Extract the (x, y) coordinate from the center of the cell holding the provided text.  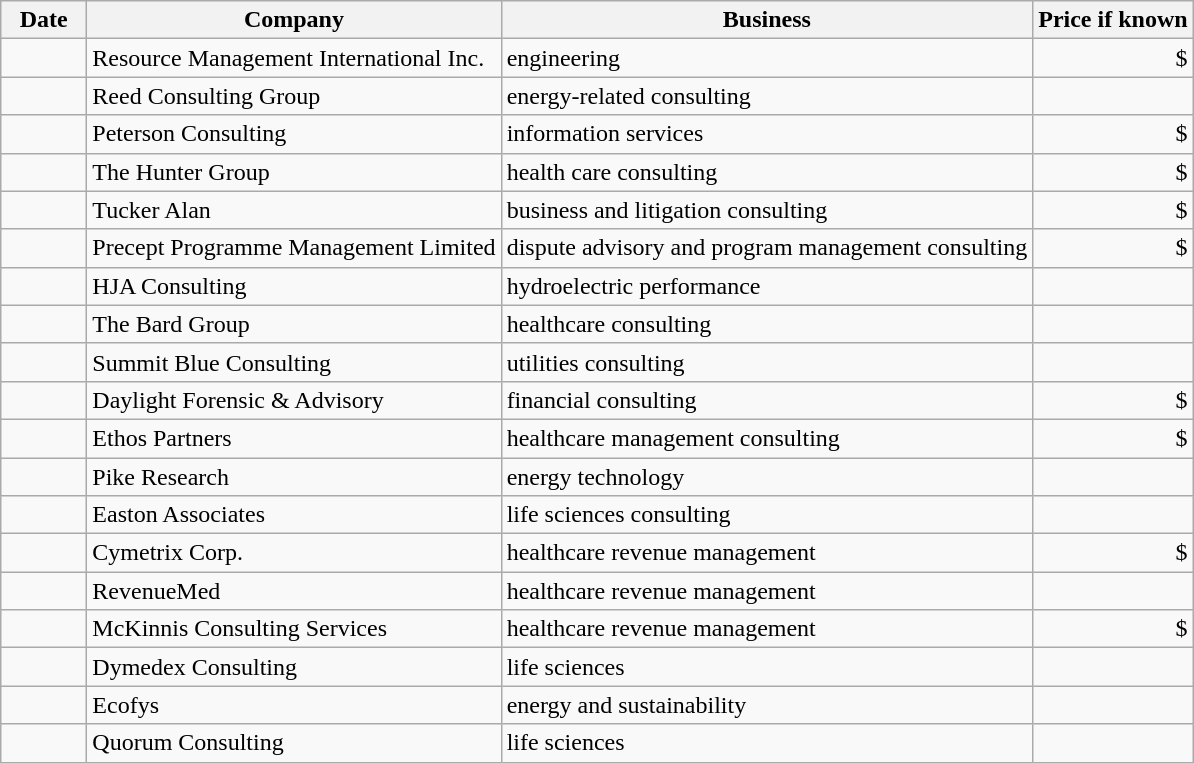
Easton Associates (294, 515)
Cymetrix Corp. (294, 553)
The Hunter Group (294, 172)
energy technology (767, 477)
The Bard Group (294, 324)
Pike Research (294, 477)
financial consulting (767, 400)
information services (767, 134)
energy-related consulting (767, 96)
Peterson Consulting (294, 134)
energy and sustainability (767, 705)
healthcare management consulting (767, 438)
hydroelectric performance (767, 286)
Tucker Alan (294, 210)
business and litigation consulting (767, 210)
Ethos Partners (294, 438)
healthcare consulting (767, 324)
utilities consulting (767, 362)
Precept Programme Management Limited (294, 248)
McKinnis Consulting Services (294, 629)
Resource Management International Inc. (294, 58)
RevenueMed (294, 591)
Daylight Forensic & Advisory (294, 400)
health care consulting (767, 172)
Company (294, 20)
engineering (767, 58)
Reed Consulting Group (294, 96)
Quorum Consulting (294, 743)
Price if known (1113, 20)
Date (44, 20)
dispute advisory and program management consulting (767, 248)
HJA Consulting (294, 286)
Dymedex Consulting (294, 667)
Ecofys (294, 705)
life sciences consulting (767, 515)
Summit Blue Consulting (294, 362)
Business (767, 20)
